Find where the given text appears and provide that cell's center as [X, Y] coordinate. 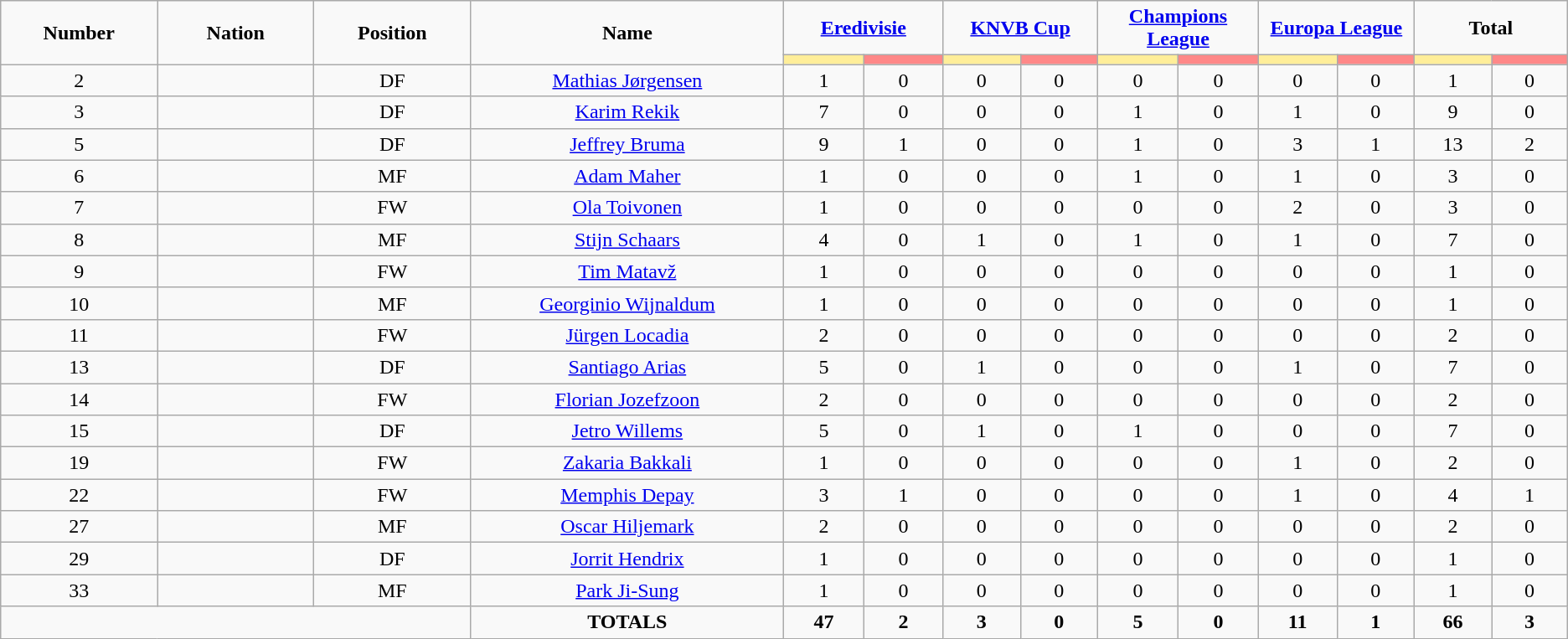
Zakaria Bakkali [627, 463]
Total [1491, 28]
29 [79, 559]
Number [79, 33]
22 [79, 495]
27 [79, 527]
Tim Matavž [627, 271]
Jorrit Hendrix [627, 559]
Florian Jozefzoon [627, 399]
Park Ji-Sung [627, 590]
Santiago Arias [627, 367]
66 [1452, 622]
15 [79, 431]
Position [392, 33]
Oscar Hiljemark [627, 527]
Stijn Schaars [627, 240]
Jürgen Locadia [627, 335]
47 [824, 622]
Europa League [1336, 28]
Name [627, 33]
33 [79, 590]
Karim Rekik [627, 112]
Georginio Wijnaldum [627, 303]
Adam Maher [627, 176]
Eredivisie [864, 28]
Ola Toivonen [627, 208]
10 [79, 303]
Jeffrey Bruma [627, 144]
Champions League [1179, 28]
KNVB Cup [1020, 28]
Jetro Willems [627, 431]
6 [79, 176]
8 [79, 240]
Memphis Depay [627, 495]
Mathias Jørgensen [627, 80]
TOTALS [627, 622]
14 [79, 399]
Nation [236, 33]
19 [79, 463]
